Detect which cell encompasses the target text, then output its (x, y) center coordinate. 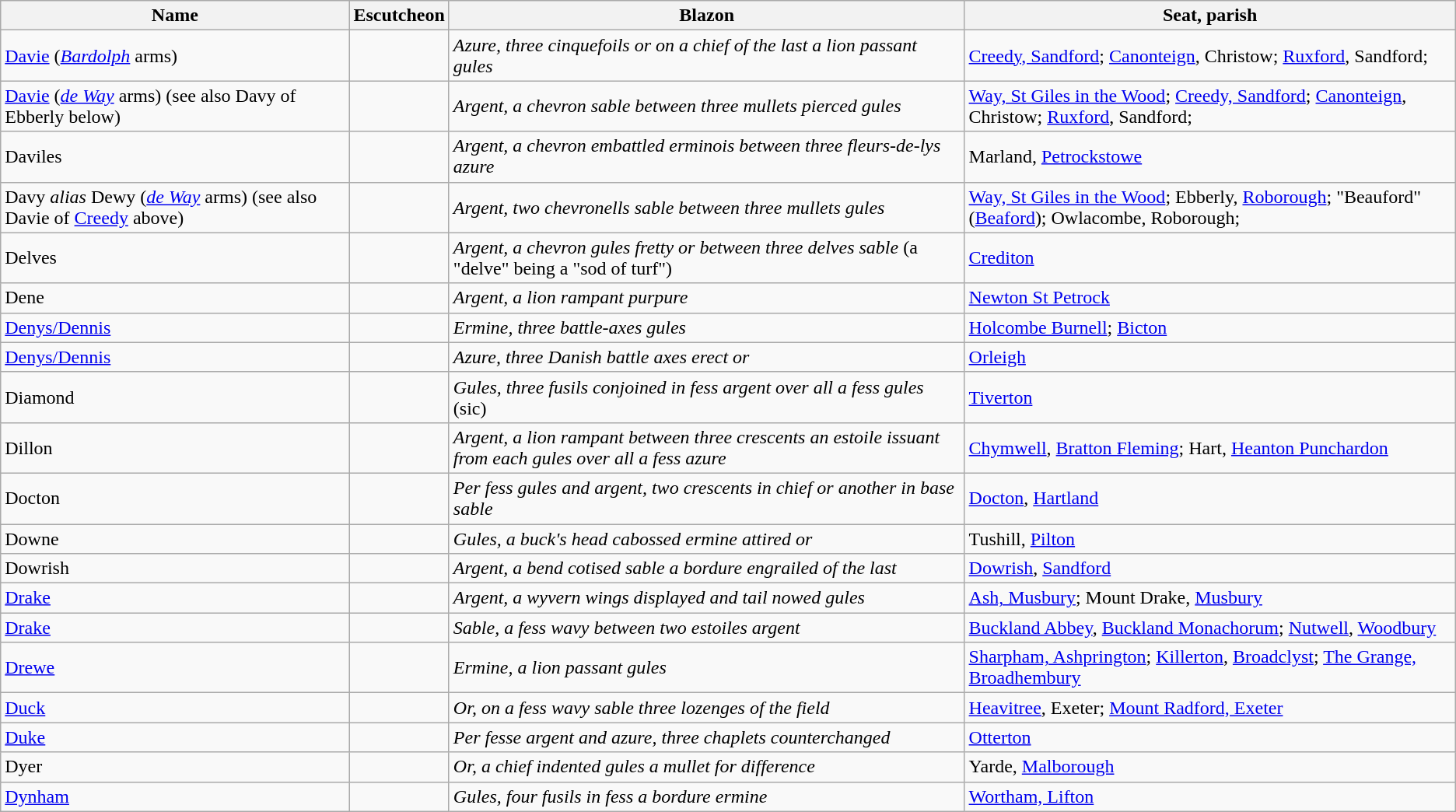
Ermine, a lion passant gules (706, 667)
Dene (175, 298)
Delves (175, 258)
Ermine, three battle-axes gules (706, 327)
Daviles (175, 157)
Wortham, Lifton (1210, 796)
Or, on a fess wavy sable three lozenges of the field (706, 708)
Creedy, Sandford; Canonteign, Christow; Ruxford, Sandford; (1210, 56)
Docton (175, 498)
Way, St Giles in the Wood; Ebberly, Roborough; "Beauford" (Beaford); Owlacombe, Roborough; (1210, 207)
Heavitree, Exeter; Mount Radford, Exeter (1210, 708)
Newton St Petrock (1210, 298)
Duke (175, 737)
Ash, Musbury; Mount Drake, Musbury (1210, 598)
Davy alias Dewy (de Way arms) (see also Davie of Creedy above) (175, 207)
Way, St Giles in the Wood; Creedy, Sandford; Canonteign, Christow; Ruxford, Sandford; (1210, 106)
Holcombe Burnell; Bicton (1210, 327)
Dowrish (175, 569)
Argent, a bend cotised sable a bordure engrailed of the last (706, 569)
Argent, a lion rampant purpure (706, 298)
Blazon (706, 16)
Sharpham, Ashprington; Killerton, Broadclyst; The Grange, Broadhembury (1210, 667)
Downe (175, 539)
Argent, two chevronells sable between three mullets gules (706, 207)
Azure, three Danish battle axes erect or (706, 357)
Yarde, Malborough (1210, 767)
Argent, a chevron gules fretty or between three delves sable (a "delve" being a "sod of turf") (706, 258)
Davie (Bardolph arms) (175, 56)
Drewe (175, 667)
Sable, a fess wavy between two estoiles argent (706, 628)
Azure, three cinquefoils or on a chief of the last a lion passant gules (706, 56)
Orleigh (1210, 357)
Duck (175, 708)
Docton, Hartland (1210, 498)
Crediton (1210, 258)
Name (175, 16)
Seat, parish (1210, 16)
Dyer (175, 767)
Diamond (175, 397)
Dowrish, Sandford (1210, 569)
Otterton (1210, 737)
Marland, Petrockstowe (1210, 157)
Argent, a chevron embattled erminois between three fleurs-de-lys azure (706, 157)
Gules, four fusils in fess a bordure ermine (706, 796)
Dillon (175, 448)
Gules, three fusils conjoined in fess argent over all a fess gules (sic) (706, 397)
Buckland Abbey, Buckland Monachorum; Nutwell, Woodbury (1210, 628)
Or, a chief indented gules a mullet for difference (706, 767)
Escutcheon (399, 16)
Tushill, Pilton (1210, 539)
Per fesse argent and azure, three chaplets counterchanged (706, 737)
Gules, a buck's head cabossed ermine attired or (706, 539)
Tiverton (1210, 397)
Argent, a lion rampant between three crescents an estoile issuant from each gules over all a fess azure (706, 448)
Per fess gules and argent, two crescents in chief or another in base sable (706, 498)
Argent, a chevron sable between three mullets pierced gules (706, 106)
Chymwell, Bratton Fleming; Hart, Heanton Punchardon (1210, 448)
Dynham (175, 796)
Davie (de Way arms) (see also Davy of Ebberly below) (175, 106)
Argent, a wyvern wings displayed and tail nowed gules (706, 598)
